Identify which cell holds the provided text, then report its [x, y] central coordinate. 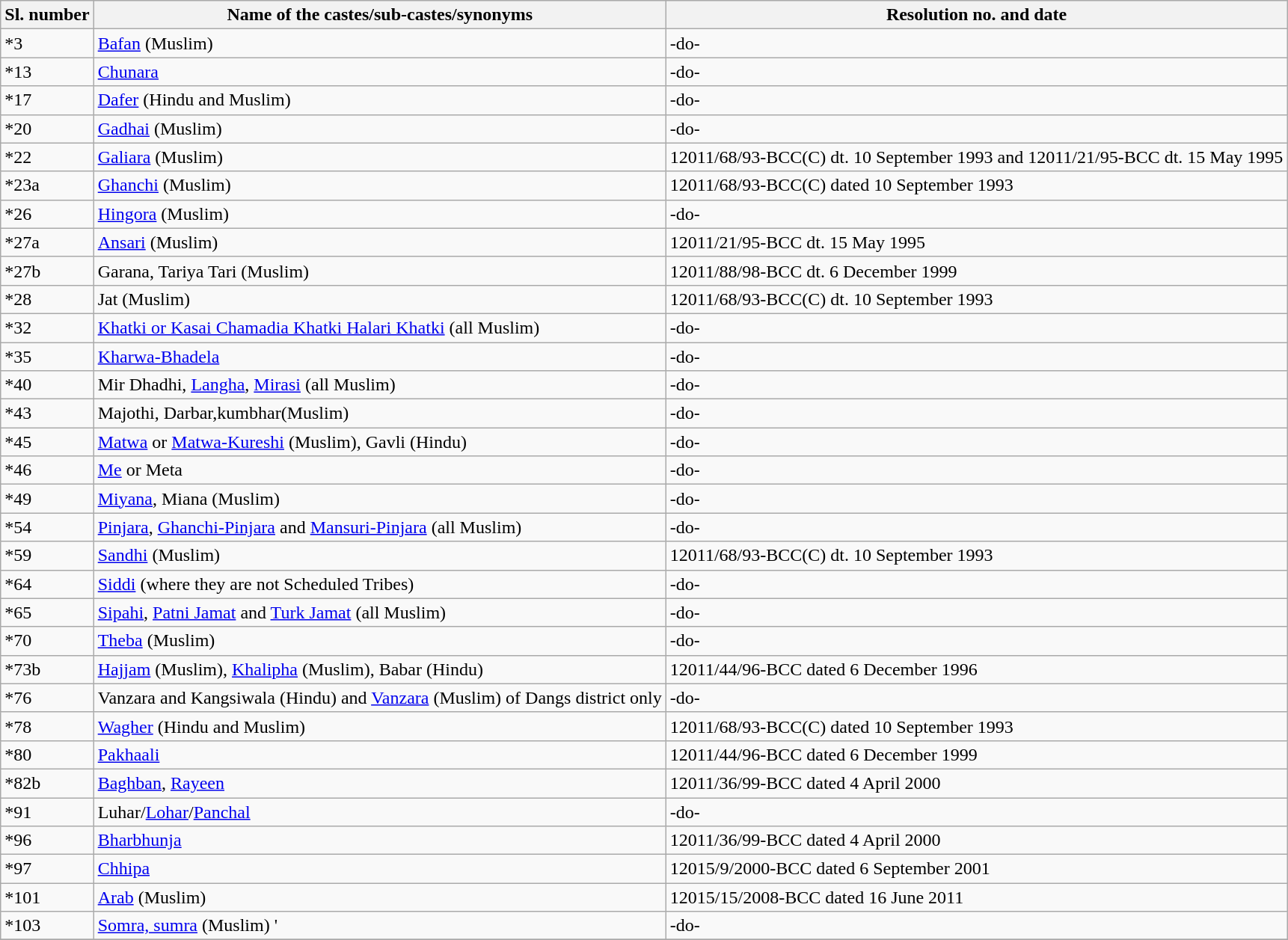
*28 [47, 299]
Pakhaali [380, 755]
Sipahi, Patni Jamat and Turk Jamat (all Muslim) [380, 612]
Sandhi (Muslim) [380, 556]
12011/68/93-BCC(C) dt. 10 September 1993 and 12011/21/95-BCC dt. 15 May 1995 [977, 157]
Bafan (Muslim) [380, 43]
*46 [47, 470]
*78 [47, 726]
Wagher (Hindu and Muslim) [380, 726]
Mir Dhadhi, Langha, Mirasi (all Muslim) [380, 385]
*32 [47, 328]
Sl. number [47, 15]
*20 [47, 129]
Khatki or Kasai Chamadia Khatki Halari Khatki (all Muslim) [380, 328]
12011/44/96-BCC dated 6 December 1999 [977, 755]
Luhar/Lohar/Panchal [380, 811]
*35 [47, 357]
*65 [47, 612]
*82b [47, 783]
*73b [47, 669]
12015/15/2008-BCC dated 16 June 2011 [977, 897]
Somra, sumra (Muslim) ' [380, 926]
*59 [47, 556]
Miyana, Miana (Muslim) [380, 499]
Dafer (Hindu and Muslim) [380, 100]
Theba (Muslim) [380, 641]
*80 [47, 755]
*49 [47, 499]
*76 [47, 698]
*23a [47, 185]
12011/88/98-BCC dt. 6 December 1999 [977, 271]
Hingora (Muslim) [380, 214]
*103 [47, 926]
*40 [47, 385]
*3 [47, 43]
Kharwa-Bhadela [380, 357]
Siddi (where they are not Scheduled Tribes) [380, 584]
*22 [47, 157]
Gadhai (Muslim) [380, 129]
*27a [47, 242]
*43 [47, 414]
Arab (Muslim) [380, 897]
Pinjara, Ghanchi-Pinjara and Mansuri-Pinjara (all Muslim) [380, 527]
12015/9/2000-BCC dated 6 September 2001 [977, 869]
*17 [47, 100]
Chhipa [380, 869]
*26 [47, 214]
*96 [47, 841]
Me or Meta [380, 470]
*27b [47, 271]
*64 [47, 584]
Jat (Muslim) [380, 299]
Bharbhunja [380, 841]
*54 [47, 527]
Name of the castes/sub-castes/synonyms [380, 15]
Ghanchi (Muslim) [380, 185]
Chunara [380, 72]
*91 [47, 811]
*97 [47, 869]
Garana, Tariya Tari (Muslim) [380, 271]
*70 [47, 641]
Ansari (Muslim) [380, 242]
Baghban, Rayeen [380, 783]
*101 [47, 897]
Galiara (Muslim) [380, 157]
Vanzara and Kangsiwala (Hindu) and Vanzara (Muslim) of Dangs district only [380, 698]
12011/21/95-BCC dt. 15 May 1995 [977, 242]
Resolution no. and date [977, 15]
*45 [47, 442]
12011/44/96-BCC dated 6 December 1996 [977, 669]
Hajjam (Muslim), Khalipha (Muslim), Babar (Hindu) [380, 669]
Majothi, Darbar,kumbhar(Muslim) [380, 414]
Matwa or Matwa-Kureshi (Muslim), Gavli (Hindu) [380, 442]
*13 [47, 72]
